Scan for the cell matching the given text and deliver its [X, Y] coordinate at center. 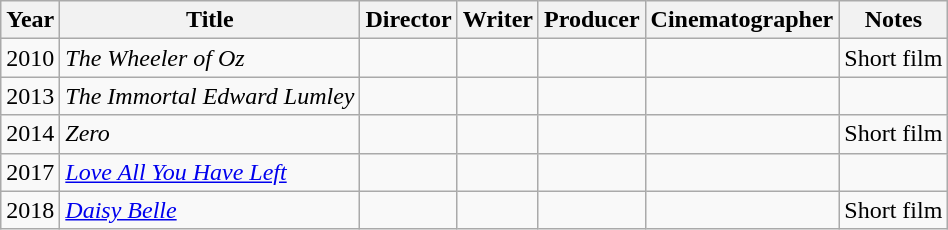
The Wheeler of Oz [210, 58]
2013 [30, 96]
2010 [30, 58]
Zero [210, 134]
Daisy Belle [210, 210]
Cinematographer [742, 20]
The Immortal Edward Lumley [210, 96]
Year [30, 20]
2014 [30, 134]
Producer [592, 20]
Director [408, 20]
Love All You Have Left [210, 172]
Writer [498, 20]
Notes [894, 20]
2017 [30, 172]
Title [210, 20]
2018 [30, 210]
